Pinpoint the cell where the given text exists, returning its (x, y) midpoint coordinate. 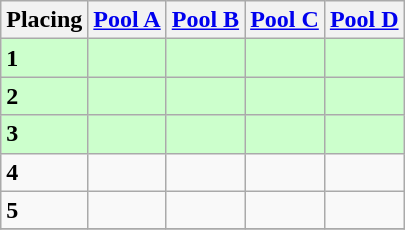
5 (44, 210)
2 (44, 96)
Pool D (364, 20)
3 (44, 134)
1 (44, 58)
Pool A (127, 20)
4 (44, 172)
Placing (44, 20)
Pool C (285, 20)
Pool B (205, 20)
